From the cell containing the given text, extract its center point as (x, y) coordinate. 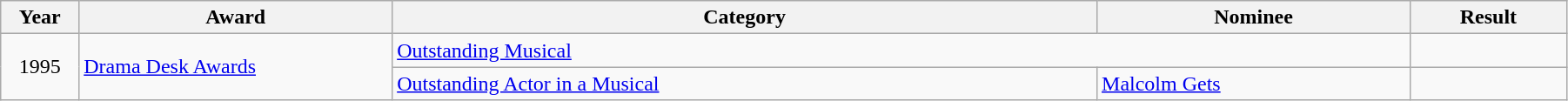
Nominee (1254, 17)
Result (1488, 17)
Outstanding Actor in a Musical (745, 84)
Year (40, 17)
Award (236, 17)
Malcolm Gets (1254, 84)
1995 (40, 67)
Outstanding Musical (901, 50)
Drama Desk Awards (236, 67)
Category (745, 17)
